Return the (x, y) coordinate for the center point of the cell that contains the specified text.  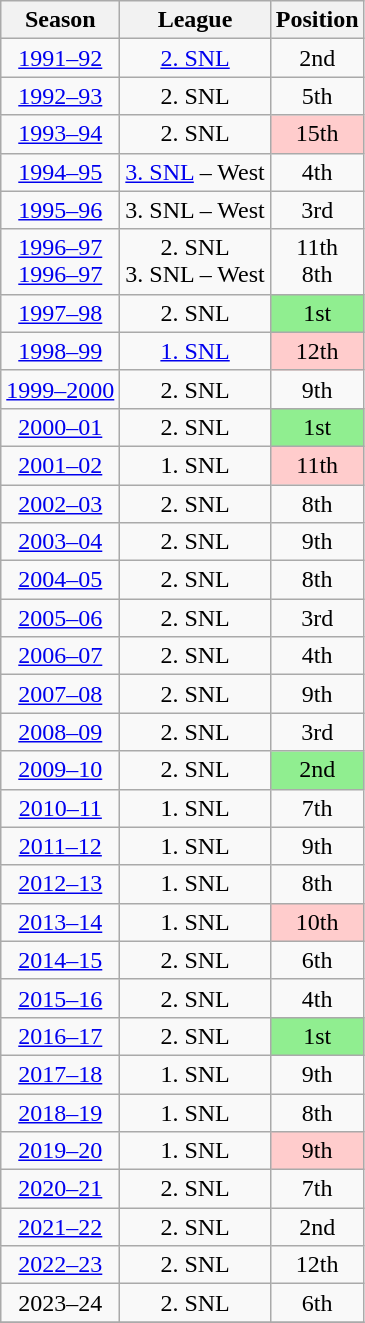
1991–92 (60, 58)
2002–03 (60, 503)
2021–22 (60, 1227)
1996–97 1996–97 (60, 262)
2001–02 (60, 465)
11th (317, 465)
2008–09 (60, 732)
2005–06 (60, 618)
11th 8th (317, 262)
2020–21 (60, 1189)
1999–2000 (60, 389)
2009–10 (60, 770)
2003–04 (60, 542)
2004–05 (60, 580)
2023–24 (60, 1303)
10th (317, 922)
Season (60, 20)
5th (317, 96)
League (195, 20)
1997–98 (60, 313)
2012–13 (60, 884)
2010–11 (60, 808)
1992–93 (60, 96)
Position (317, 20)
15th (317, 134)
2016–17 (60, 1036)
2011–12 (60, 846)
2. SNL 3. SNL – West (195, 262)
2013–14 (60, 922)
2022–23 (60, 1265)
1993–94 (60, 134)
2006–07 (60, 656)
2018–19 (60, 1113)
1994–95 (60, 172)
1995–96 (60, 210)
2017–18 (60, 1074)
1998–99 (60, 351)
2007–08 (60, 694)
2019–20 (60, 1151)
2015–16 (60, 998)
2014–15 (60, 960)
2000–01 (60, 427)
